For the text-containing cell, return its midpoint in [X, Y] coordinate format. 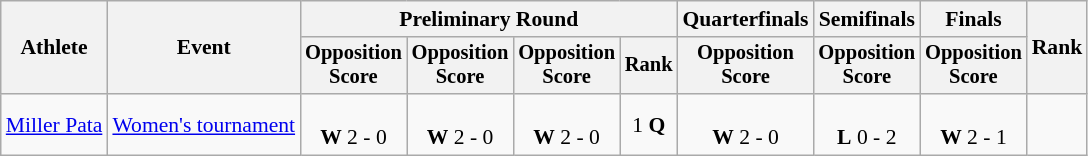
Quarterfinals [745, 19]
L 0 - 2 [868, 124]
W 2 - 1 [974, 124]
Semifinals [868, 19]
Event [204, 48]
1 Q [649, 124]
Athlete [54, 48]
Preliminary Round [488, 19]
Women's tournament [204, 124]
Miller Pata [54, 124]
Finals [974, 19]
